Output the (X, Y) coordinate of the center of the cell containing the given text.  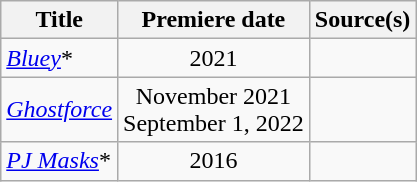
Premiere date (214, 20)
2021 (214, 58)
PJ Masks* (60, 161)
November 2021September 1, 2022 (214, 110)
Source(s) (362, 20)
Ghostforce (60, 110)
Bluey* (60, 58)
Title (60, 20)
2016 (214, 161)
